Extract the (X, Y) coordinate from the center of the cell holding the provided text.  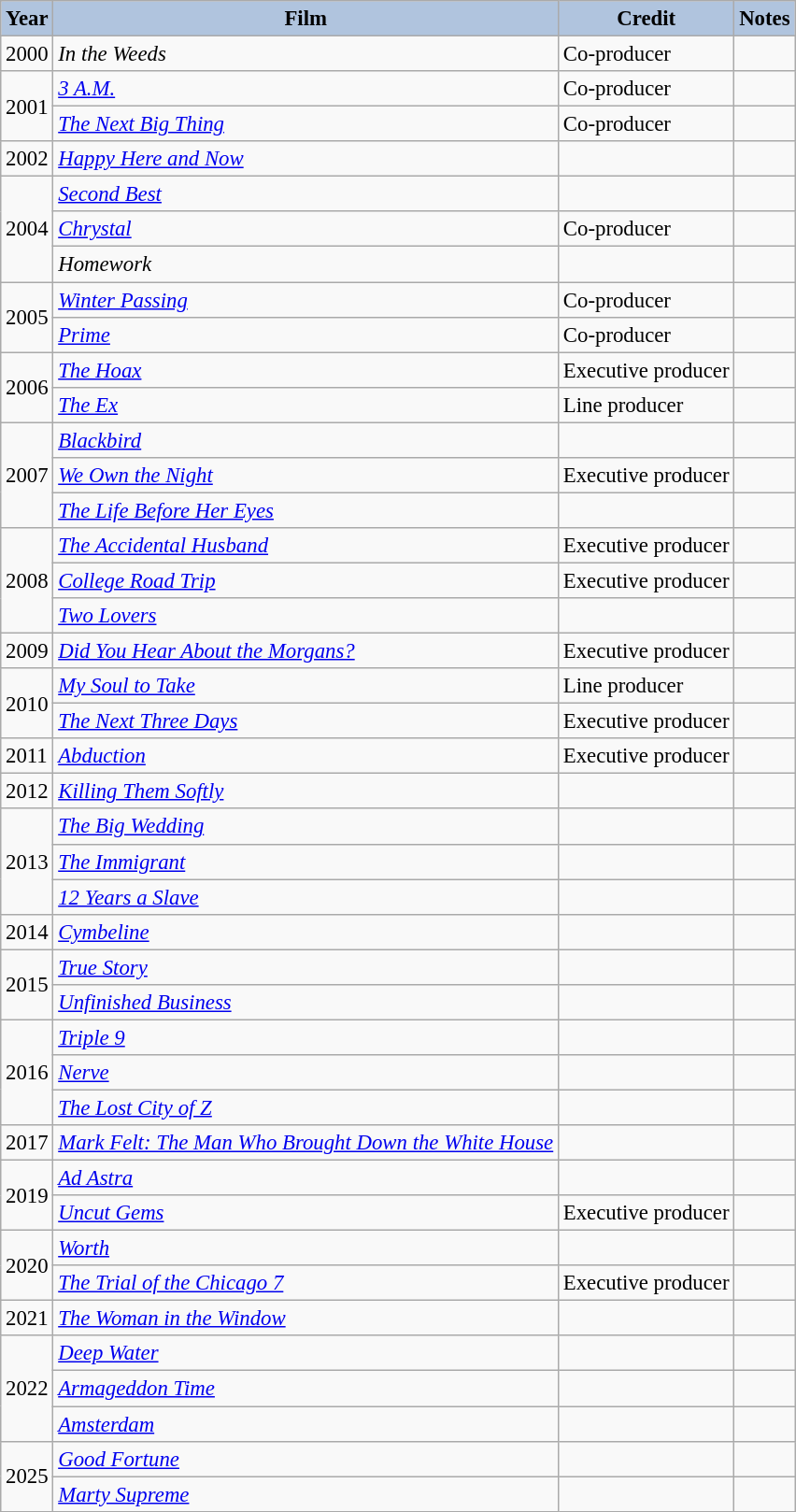
Chrystal (306, 229)
Prime (306, 335)
Armageddon Time (306, 1389)
Happy Here and Now (306, 159)
Deep Water (306, 1354)
Ad Astra (306, 1178)
Cymbeline (306, 932)
Unfinished Business (306, 1003)
12 Years a Slave (306, 897)
2000 (27, 54)
2019 (27, 1196)
The Lost City of Z (306, 1107)
2014 (27, 932)
Killing Them Softly (306, 792)
2006 (27, 387)
The Woman in the Window (306, 1319)
2022 (27, 1389)
Blackbird (306, 440)
3 A.M. (306, 89)
Homework (306, 264)
Did You Hear About the Morgans? (306, 651)
2004 (27, 230)
Marty Supreme (306, 1494)
2012 (27, 792)
2008 (27, 581)
2017 (27, 1143)
2021 (27, 1319)
Winter Passing (306, 300)
2020 (27, 1265)
Year (27, 19)
The Next Three Days (306, 721)
2010 (27, 703)
The Immigrant (306, 862)
2016 (27, 1073)
2001 (27, 107)
2009 (27, 651)
Two Lovers (306, 616)
Film (306, 19)
2007 (27, 475)
My Soul to Take (306, 686)
The Life Before Her Eyes (306, 510)
We Own the Night (306, 476)
Notes (764, 19)
The Hoax (306, 370)
Credit (647, 19)
2025 (27, 1476)
True Story (306, 967)
College Road Trip (306, 580)
Abduction (306, 756)
Uncut Gems (306, 1213)
The Big Wedding (306, 827)
Worth (306, 1248)
Triple 9 (306, 1037)
2015 (27, 985)
Good Fortune (306, 1459)
The Trial of the Chicago 7 (306, 1283)
2005 (27, 318)
2013 (27, 862)
2002 (27, 159)
In the Weeds (306, 54)
Nerve (306, 1073)
2011 (27, 756)
The Ex (306, 405)
Second Best (306, 194)
Amsterdam (306, 1424)
The Next Big Thing (306, 124)
Mark Felt: The Man Who Brought Down the White House (306, 1143)
The Accidental Husband (306, 546)
